Detect which cell encompasses the target text, then output its (X, Y) center coordinate. 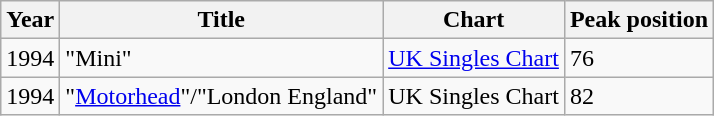
Year (30, 20)
Chart (474, 20)
Title (222, 20)
"Mini" (222, 58)
82 (638, 96)
76 (638, 58)
Peak position (638, 20)
"Motorhead"/"London England" (222, 96)
